From the cell containing the given text, extract its center point as [x, y] coordinate. 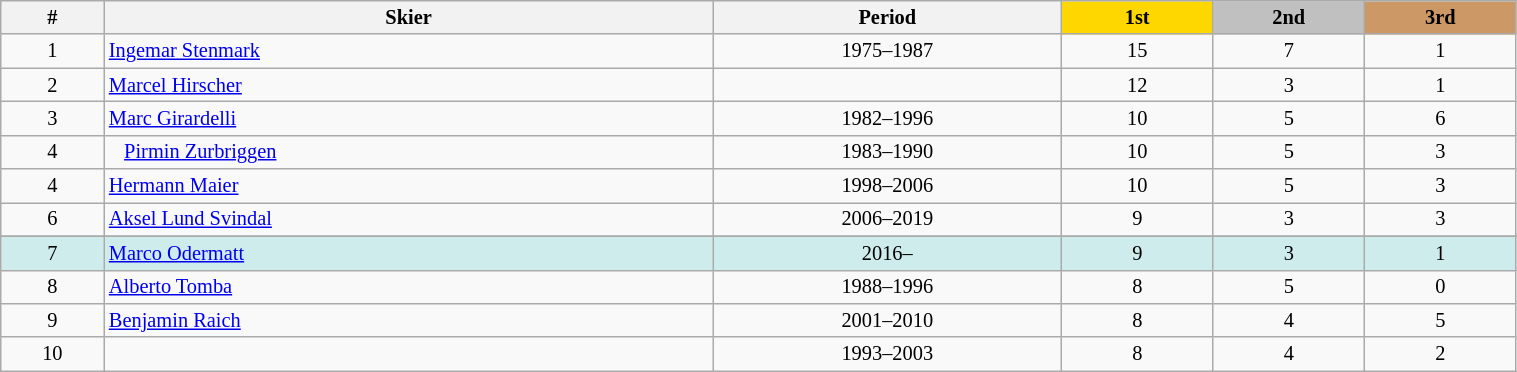
Hermann Maier [408, 186]
# [52, 17]
Benjamin Raich [408, 320]
Aksel Lund Svindal [408, 219]
1993–2003 [887, 354]
1983–1990 [887, 152]
12 [1137, 85]
2006–2019 [887, 219]
Alberto Tomba [408, 287]
1982–1996 [887, 118]
3rd [1441, 17]
Ingemar Stenmark [408, 51]
Pirmin Zurbriggen [408, 152]
Marcel Hirscher [408, 85]
Marco Odermatt [408, 253]
2016– [887, 253]
1988–1996 [887, 287]
0 [1441, 287]
1975–1987 [887, 51]
Period [887, 17]
2nd [1289, 17]
15 [1137, 51]
1st [1137, 17]
Skier [408, 17]
2001–2010 [887, 320]
Marc Girardelli [408, 118]
1998–2006 [887, 186]
